Find where the given text appears and provide that cell's center as [X, Y] coordinate. 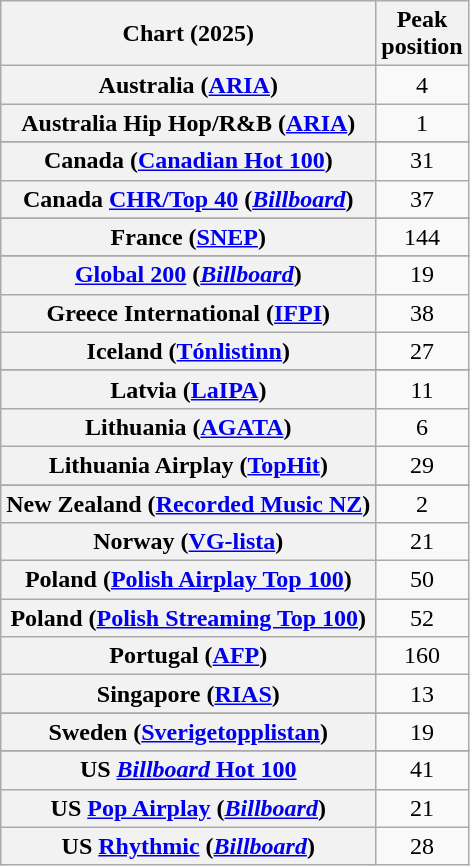
38 [422, 313]
Global 200 (Billboard) [188, 275]
Chart (2025) [188, 34]
41 [422, 770]
27 [422, 351]
52 [422, 618]
4 [422, 85]
US Rhythmic (Billboard) [188, 846]
Lithuania (AGATA) [188, 427]
31 [422, 161]
Australia (ARIA) [188, 85]
13 [422, 694]
2 [422, 503]
Peakposition [422, 34]
Australia Hip Hop/R&B (ARIA) [188, 123]
New Zealand (Recorded Music NZ) [188, 503]
6 [422, 427]
28 [422, 846]
50 [422, 580]
Greece International (IFPI) [188, 313]
Sweden (Sverigetopplistan) [188, 732]
1 [422, 123]
Poland (Polish Streaming Top 100) [188, 618]
US Pop Airplay (Billboard) [188, 808]
Lithuania Airplay (TopHit) [188, 465]
Canada CHR/Top 40 (Billboard) [188, 199]
US Billboard Hot 100 [188, 770]
11 [422, 389]
Portugal (AFP) [188, 656]
Iceland (Tónlistinn) [188, 351]
144 [422, 237]
Poland (Polish Airplay Top 100) [188, 580]
29 [422, 465]
160 [422, 656]
Norway (VG-lista) [188, 542]
Singapore (RIAS) [188, 694]
France (SNEP) [188, 237]
Canada (Canadian Hot 100) [188, 161]
Latvia (LaIPA) [188, 389]
37 [422, 199]
